Identify which cell holds the provided text, then report its [x, y] central coordinate. 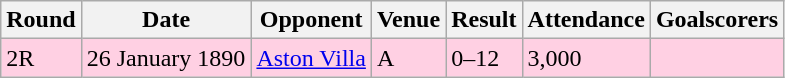
3,000 [586, 58]
2R [41, 58]
Venue [408, 20]
Round [41, 20]
Opponent [312, 20]
Attendance [586, 20]
Aston Villa [312, 58]
Result [484, 20]
Goalscorers [716, 20]
26 January 1890 [166, 58]
A [408, 58]
Date [166, 20]
0–12 [484, 58]
